Provide the (x, y) coordinate of the cell's center where the given text is located.  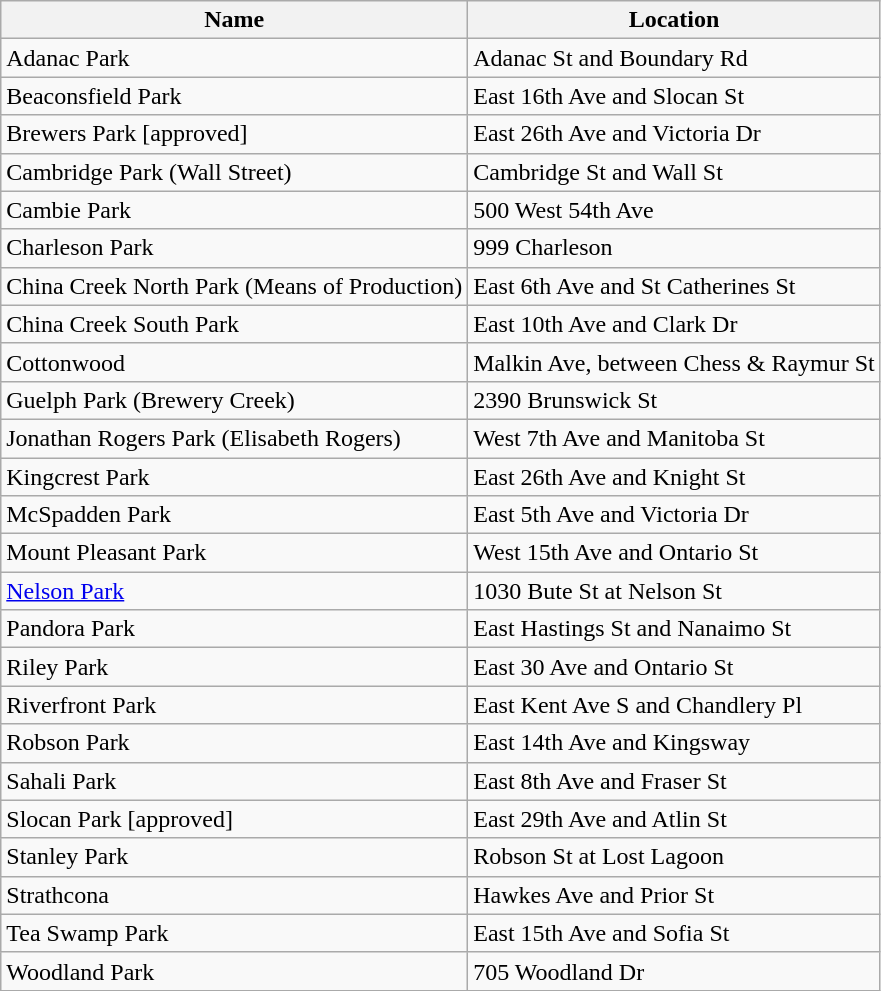
Robson St at Lost Lagoon (674, 857)
McSpadden Park (234, 515)
Adanac Park (234, 58)
East 6th Ave and St Catherines St (674, 286)
East 5th Ave and Victoria Dr (674, 515)
Cambridge Park (Wall Street) (234, 172)
Sahali Park (234, 781)
Cambridge St and Wall St (674, 172)
East 15th Ave and Sofia St (674, 933)
East Hastings St and Nanaimo St (674, 629)
East Kent Ave S and Chandlery Pl (674, 705)
West 15th Ave and Ontario St (674, 553)
East 16th Ave and Slocan St (674, 96)
Slocan Park [approved] (234, 819)
West 7th Ave and Manitoba St (674, 438)
Name (234, 20)
Riley Park (234, 667)
East 14th Ave and Kingsway (674, 743)
Hawkes Ave and Prior St (674, 895)
China Creek North Park (Means of Production) (234, 286)
Pandora Park (234, 629)
Brewers Park [approved] (234, 134)
East 10th Ave and Clark Dr (674, 324)
Cambie Park (234, 210)
Guelph Park (Brewery Creek) (234, 400)
Riverfront Park (234, 705)
2390 Brunswick St (674, 400)
Stanley Park (234, 857)
Location (674, 20)
1030 Bute St at Nelson St (674, 591)
Malkin Ave, between Chess & Raymur St (674, 362)
Cottonwood (234, 362)
East 8th Ave and Fraser St (674, 781)
Beaconsfield Park (234, 96)
Nelson Park (234, 591)
East 26th Ave and Knight St (674, 477)
705 Woodland Dr (674, 971)
Charleson Park (234, 248)
East 29th Ave and Atlin St (674, 819)
Jonathan Rogers Park (Elisabeth Rogers) (234, 438)
Tea Swamp Park (234, 933)
Adanac St and Boundary Rd (674, 58)
Strathcona (234, 895)
500 West 54th Ave (674, 210)
East 26th Ave and Victoria Dr (674, 134)
999 Charleson (674, 248)
East 30 Ave and Ontario St (674, 667)
China Creek South Park (234, 324)
Robson Park (234, 743)
Kingcrest Park (234, 477)
Woodland Park (234, 971)
Mount Pleasant Park (234, 553)
